Return [X, Y] of the center of cell containing provided text 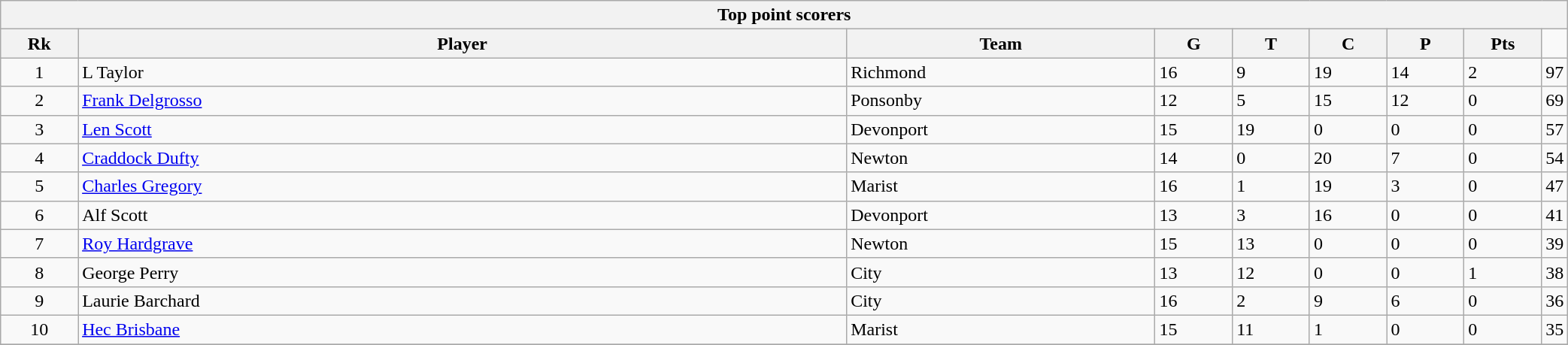
C [1348, 44]
4 [39, 158]
T [1271, 44]
Rk [39, 44]
69 [1555, 101]
Richmond [1001, 72]
Pts [1503, 44]
97 [1555, 72]
Player [463, 44]
57 [1555, 129]
39 [1555, 244]
11 [1271, 329]
Laurie Barchard [463, 301]
Top point scorers [784, 15]
George Perry [463, 272]
47 [1555, 186]
Len Scott [463, 129]
Frank Delgrosso [463, 101]
10 [39, 329]
41 [1555, 215]
Team [1001, 44]
Ponsonby [1001, 101]
36 [1555, 301]
Charles Gregory [463, 186]
8 [39, 272]
20 [1348, 158]
P [1426, 44]
54 [1555, 158]
38 [1555, 272]
Roy Hardgrave [463, 244]
Craddock Dufty [463, 158]
G [1194, 44]
Hec Brisbane [463, 329]
35 [1555, 329]
Alf Scott [463, 215]
L Taylor [463, 72]
